Output the (x, y) coordinate of the center of the cell containing the given text.  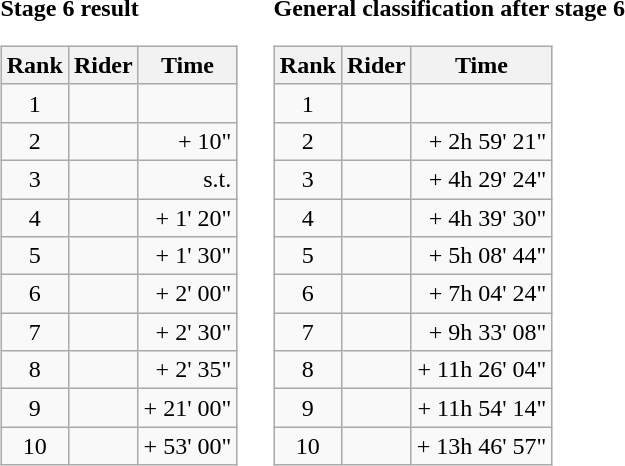
+ 4h 39' 30" (482, 217)
+ 2' 30" (188, 332)
+ 5h 08' 44" (482, 256)
+ 53' 00" (188, 446)
+ 7h 04' 24" (482, 294)
+ 4h 29' 24" (482, 179)
+ 1' 20" (188, 217)
+ 2h 59' 21" (482, 141)
+ 9h 33' 08" (482, 332)
+ 1' 30" (188, 256)
s.t. (188, 179)
+ 11h 54' 14" (482, 408)
+ 11h 26' 04" (482, 370)
+ 10" (188, 141)
+ 2' 35" (188, 370)
+ 13h 46' 57" (482, 446)
+ 21' 00" (188, 408)
+ 2' 00" (188, 294)
